Capture the cell that displays the provided text and extract its (X, Y) central coordinate. 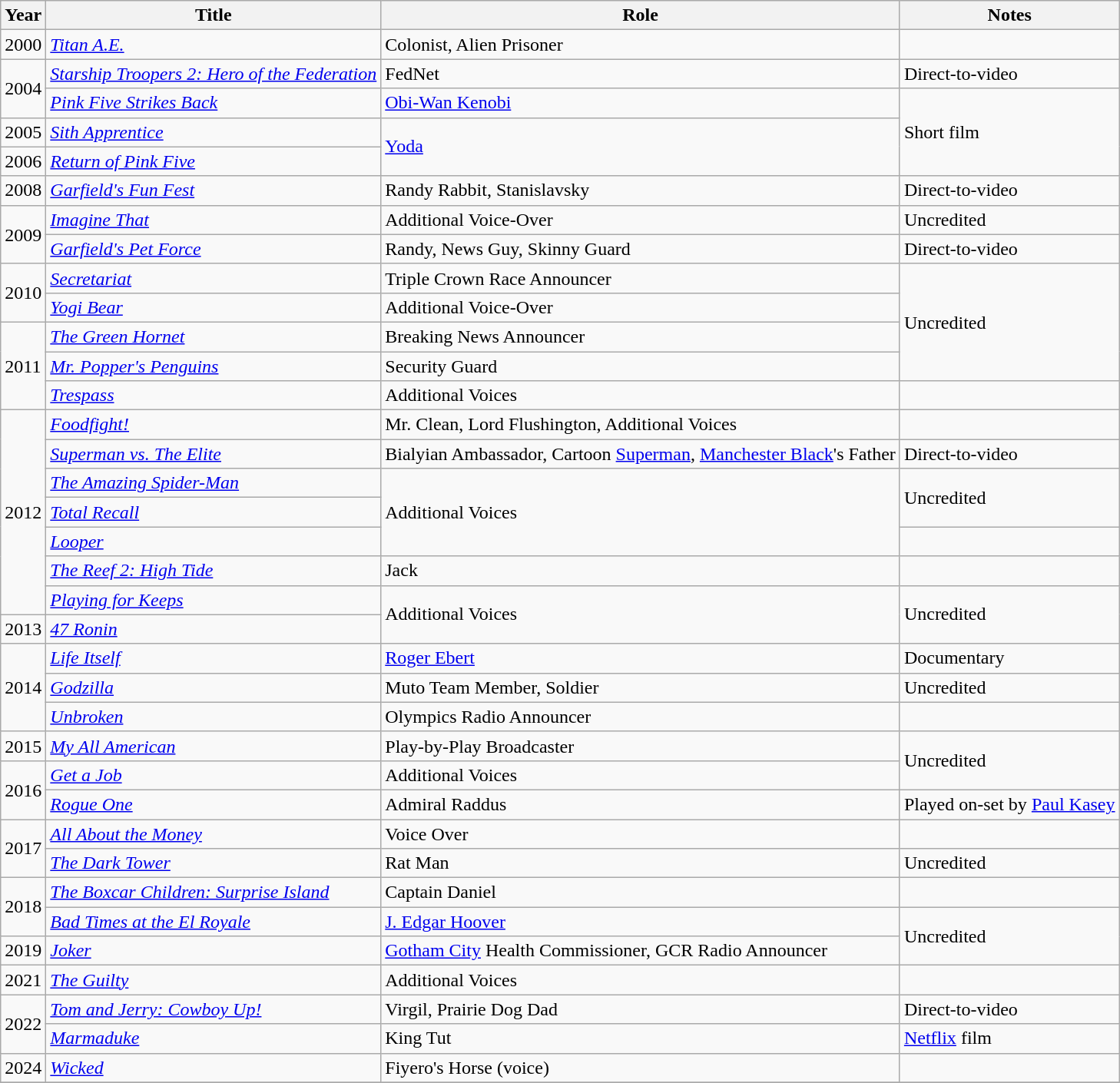
Total Recall (214, 512)
2012 (23, 512)
Colonist, Alien Prisoner (641, 45)
2017 (23, 848)
Randy Rabbit, Stanislavsky (641, 190)
Life Itself (214, 658)
Marmaduke (214, 1038)
Titan A.E. (214, 45)
Trespass (214, 396)
FedNet (641, 74)
My All American (214, 746)
Muto Team Member, Soldier (641, 687)
Starship Troopers 2: Hero of the Federation (214, 74)
The Dark Tower (214, 863)
2000 (23, 45)
2022 (23, 1024)
The Reef 2: High Tide (214, 571)
King Tut (641, 1038)
Netflix film (1009, 1038)
Godzilla (214, 687)
2005 (23, 132)
2004 (23, 88)
Randy, News Guy, Skinny Guard (641, 249)
2010 (23, 293)
Security Guard (641, 366)
Rogue One (214, 804)
The Green Hornet (214, 336)
2016 (23, 790)
Breaking News Announcer (641, 336)
Role (641, 15)
Secretariat (214, 278)
2006 (23, 161)
Virgil, Prairie Dog Dad (641, 1009)
J. Edgar Hoover (641, 922)
Get a Job (214, 775)
2019 (23, 951)
Bad Times at the El Royale (214, 922)
Playing for Keeps (214, 600)
Rat Man (641, 863)
Tom and Jerry: Cowboy Up! (214, 1009)
Olympics Radio Announcer (641, 717)
Play-by-Play Broadcaster (641, 746)
Foodfight! (214, 425)
Imagine That (214, 220)
Obi-Wan Kenobi (641, 103)
Looper (214, 541)
2024 (23, 1068)
Documentary (1009, 658)
Unbroken (214, 717)
2014 (23, 687)
Jack (641, 571)
Yoda (641, 147)
2009 (23, 234)
Short film (1009, 132)
Bialyian Ambassador, Cartoon Superman, Manchester Black's Father (641, 454)
The Guilty (214, 980)
Garfield's Fun Fest (214, 190)
Triple Crown Race Announcer (641, 278)
47 Ronin (214, 629)
Gotham City Health Commissioner, GCR Radio Announcer (641, 951)
Fiyero's Horse (voice) (641, 1068)
The Amazing Spider-Man (214, 483)
Wicked (214, 1068)
Admiral Raddus (641, 804)
Superman vs. The Elite (214, 454)
Notes (1009, 15)
2021 (23, 980)
Voice Over (641, 833)
Roger Ebert (641, 658)
Played on-set by Paul Kasey (1009, 804)
Return of Pink Five (214, 161)
Mr. Popper's Penguins (214, 366)
2008 (23, 190)
Title (214, 15)
All About the Money (214, 833)
Year (23, 15)
Captain Daniel (641, 893)
2018 (23, 907)
Joker (214, 951)
2015 (23, 746)
Yogi Bear (214, 307)
Sith Apprentice (214, 132)
The Boxcar Children: Surprise Island (214, 893)
2011 (23, 366)
2013 (23, 629)
Pink Five Strikes Back (214, 103)
Mr. Clean, Lord Flushington, Additional Voices (641, 425)
Garfield's Pet Force (214, 249)
